Return the [X, Y] coordinate for the center point of the cell that contains the specified text.  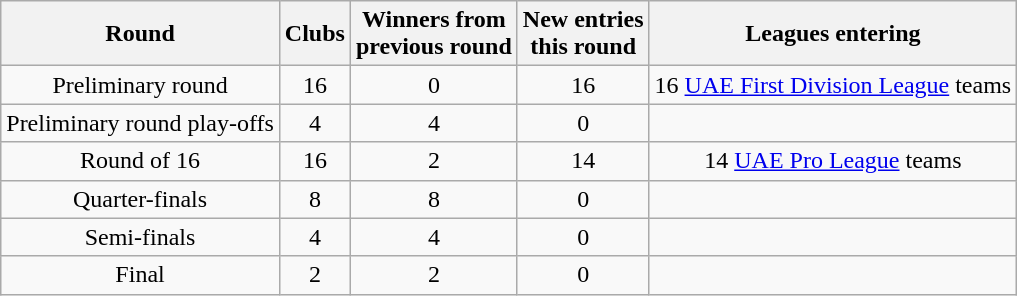
Leagues entering [833, 34]
16 UAE First Division League teams [833, 85]
Quarter-finals [140, 199]
14 UAE Pro League teams [833, 161]
Winners fromprevious round [434, 34]
Final [140, 275]
Semi-finals [140, 237]
Clubs [314, 34]
14 [583, 161]
Preliminary round [140, 85]
Round [140, 34]
Preliminary round play-offs [140, 123]
New entriesthis round [583, 34]
Round of 16 [140, 161]
